Return (x, y) of the center of cell containing provided text 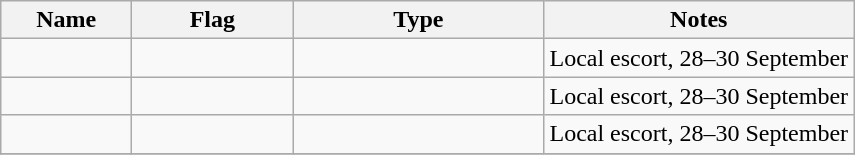
Type (418, 20)
Notes (699, 20)
Flag (212, 20)
Name (66, 20)
